For the text-containing cell, return its midpoint in [x, y] coordinate format. 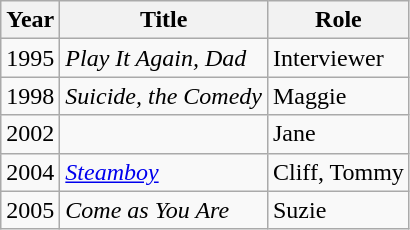
1998 [30, 96]
Interviewer [338, 58]
Suzie [338, 210]
Steamboy [164, 172]
Jane [338, 134]
Title [164, 20]
Come as You Are [164, 210]
2002 [30, 134]
1995 [30, 58]
2004 [30, 172]
Year [30, 20]
Suicide, the Comedy [164, 96]
Play It Again, Dad [164, 58]
Role [338, 20]
Maggie [338, 96]
Cliff, Tommy [338, 172]
2005 [30, 210]
